Detect which cell encompasses the target text, then output its [X, Y] center coordinate. 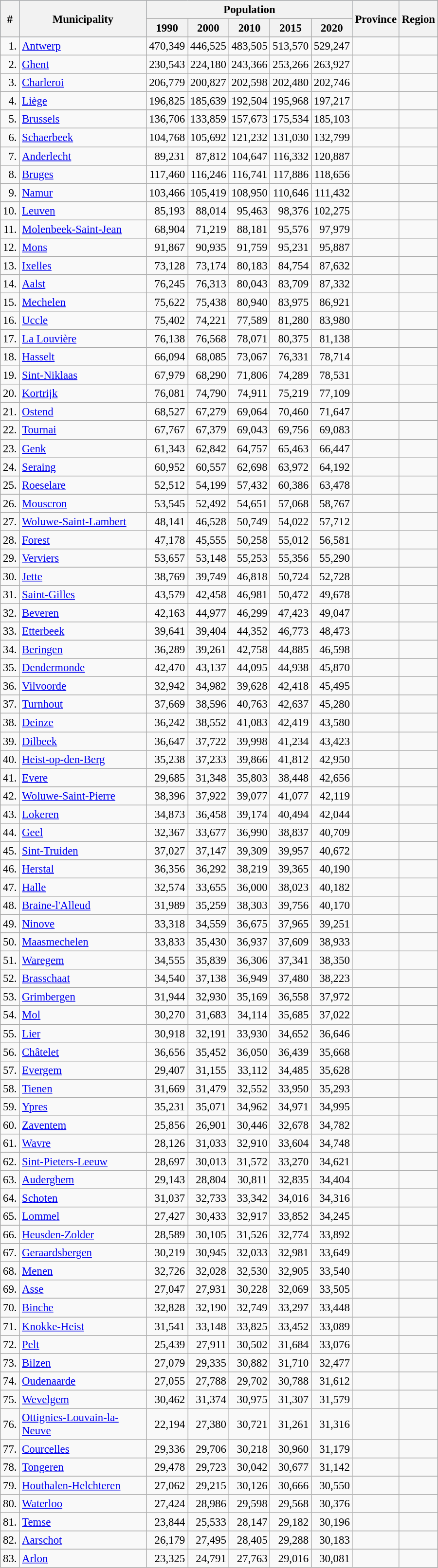
31,307 [291, 1399]
55,253 [249, 558]
Province [376, 18]
39. [10, 741]
64,192 [332, 467]
38. [10, 723]
37. [10, 705]
42,418 [291, 686]
90,935 [208, 248]
20. [10, 393]
69,064 [249, 412]
36,458 [208, 814]
Oudenaarde [83, 1381]
102,275 [332, 211]
Seraing [83, 467]
Courcelles [83, 1449]
Sint-Truiden [83, 851]
29,685 [167, 778]
74. [10, 1381]
39,309 [249, 851]
43,137 [208, 668]
22,194 [167, 1424]
76. [10, 1424]
67. [10, 1253]
Grimbergen [83, 997]
263,927 [332, 65]
34,995 [332, 1107]
39,641 [167, 631]
32,905 [291, 1271]
Asse [83, 1289]
80,183 [249, 266]
116,741 [249, 174]
33,452 [291, 1326]
38,596 [208, 705]
Ypres [83, 1107]
30,446 [249, 1125]
Arlon [83, 1559]
41. [10, 778]
202,746 [332, 83]
31,142 [332, 1467]
Auderghem [83, 1180]
27,047 [167, 1289]
36,949 [249, 979]
33,148 [208, 1326]
67,767 [167, 430]
Dilbeek [83, 741]
Lommel [83, 1216]
34,114 [249, 1016]
77,109 [332, 393]
42,419 [291, 723]
30,918 [167, 1033]
34,540 [167, 979]
38,552 [208, 723]
65,463 [291, 448]
35,071 [208, 1107]
197,217 [332, 101]
58,767 [332, 503]
30,183 [332, 1540]
Geraardsbergen [83, 1253]
80,043 [249, 284]
39,251 [332, 924]
26,901 [208, 1125]
34,316 [332, 1198]
Population [249, 10]
Anderlecht [83, 156]
33,540 [332, 1271]
Knokke-Heist [83, 1326]
33,833 [167, 942]
Evere [83, 778]
Braine-l'Alleud [83, 906]
27. [10, 522]
56,581 [332, 540]
39,998 [249, 741]
44,977 [208, 613]
50,749 [249, 522]
49. [10, 924]
27,055 [167, 1381]
52,492 [208, 503]
33,825 [249, 1326]
54. [10, 1016]
55,356 [291, 558]
42,656 [332, 778]
18. [10, 357]
27,424 [167, 1504]
38,303 [249, 906]
37,147 [208, 851]
47. [10, 887]
32,981 [291, 1253]
50. [10, 942]
25,439 [167, 1344]
89,231 [167, 156]
7. [10, 156]
42,458 [208, 595]
Ostend [83, 412]
60,557 [208, 467]
36,439 [291, 1052]
202,480 [291, 83]
Charleroi [83, 83]
Woluwe-Saint-Lambert [83, 522]
48. [10, 906]
Herstal [83, 869]
57. [10, 1070]
195,968 [291, 101]
36,675 [249, 924]
# [10, 18]
40,672 [332, 851]
60,952 [167, 467]
61,343 [167, 448]
88,014 [208, 211]
38,837 [291, 833]
157,673 [249, 119]
71,806 [249, 375]
32,552 [249, 1088]
Kortrijk [83, 393]
35,238 [167, 759]
68,527 [167, 412]
34. [10, 650]
43. [10, 814]
52. [10, 979]
29,288 [291, 1540]
73. [10, 1363]
21. [10, 412]
17. [10, 339]
38,933 [332, 942]
45,555 [208, 540]
103,466 [167, 193]
50,258 [249, 540]
35,803 [249, 778]
30,376 [332, 1504]
64,757 [249, 448]
68,290 [208, 375]
48,473 [332, 631]
Tournai [83, 430]
31,944 [167, 997]
104,768 [167, 138]
75,402 [167, 321]
Molenbeek-Saint-Jean [83, 229]
63,478 [332, 485]
37,922 [208, 796]
46,981 [249, 595]
31,684 [291, 1344]
30,081 [332, 1559]
25,533 [208, 1522]
95,887 [332, 248]
43,579 [167, 595]
32,191 [208, 1033]
35,293 [332, 1088]
80,375 [291, 339]
29,215 [208, 1485]
27,427 [167, 1216]
37,722 [208, 741]
50,472 [291, 595]
31,683 [208, 1016]
80. [10, 1504]
78. [10, 1467]
Forest [83, 540]
30,228 [249, 1289]
Schaerbeek [83, 138]
40,763 [249, 705]
41,083 [249, 723]
31,374 [208, 1399]
44,095 [249, 668]
98,376 [291, 211]
31,179 [332, 1449]
67,279 [208, 412]
76,331 [291, 357]
54,651 [249, 503]
30,975 [249, 1399]
38,769 [167, 576]
78,714 [332, 357]
110,646 [291, 193]
69,043 [249, 430]
78,071 [249, 339]
32,733 [208, 1198]
116,246 [208, 174]
39,866 [249, 759]
8. [10, 174]
224,180 [208, 65]
Evergem [83, 1070]
28,405 [249, 1540]
42,470 [167, 668]
36,937 [249, 942]
Ottignies-Louvain-la-Neuve [83, 1424]
76,568 [208, 339]
111,432 [332, 193]
32,477 [332, 1363]
31,037 [167, 1198]
81,280 [291, 321]
32,828 [167, 1308]
29,336 [167, 1449]
Bruges [83, 174]
Houthalen-Helchteren [83, 1485]
121,232 [249, 138]
49,047 [332, 613]
79. [10, 1485]
33,655 [208, 887]
2000 [208, 28]
Bilzen [83, 1363]
44. [10, 833]
45,870 [332, 668]
95,576 [291, 229]
39,628 [249, 686]
32,942 [167, 686]
29,182 [291, 1522]
5. [10, 119]
529,247 [332, 46]
118,656 [332, 174]
42,163 [167, 613]
32,726 [167, 1271]
Aalst [83, 284]
36,356 [167, 869]
14. [10, 284]
31,348 [208, 778]
35. [10, 668]
36,242 [167, 723]
32,930 [208, 997]
31,261 [291, 1424]
29,016 [291, 1559]
32,917 [249, 1216]
33,950 [291, 1088]
53. [10, 997]
Heist-op-den-Berg [83, 759]
34,982 [208, 686]
175,534 [291, 119]
185,103 [332, 119]
39,365 [291, 869]
31,316 [332, 1424]
74,221 [208, 321]
41,812 [291, 759]
51. [10, 961]
34,404 [332, 1180]
58. [10, 1088]
30,677 [291, 1467]
50,724 [291, 576]
35,452 [208, 1052]
Sint-Niklaas [83, 375]
Uccle [83, 321]
Municipality [83, 18]
30,433 [208, 1216]
30,126 [249, 1485]
108,950 [249, 193]
40,709 [332, 833]
19. [10, 375]
3. [10, 83]
35,668 [332, 1052]
30,013 [208, 1161]
32,835 [291, 1180]
87,332 [332, 284]
30,270 [167, 1016]
31,526 [249, 1235]
73,128 [167, 266]
31,541 [167, 1326]
105,419 [208, 193]
Pelt [83, 1344]
185,639 [208, 101]
Lokeren [83, 814]
29,598 [249, 1504]
85,193 [167, 211]
30,882 [249, 1363]
253,266 [291, 65]
Brasschaat [83, 979]
32,774 [291, 1235]
40. [10, 759]
34,873 [167, 814]
230,543 [167, 65]
32,069 [291, 1289]
29,335 [208, 1363]
34,555 [167, 961]
70,460 [291, 412]
28,147 [249, 1522]
33,076 [332, 1344]
34,621 [332, 1161]
30,788 [291, 1381]
29,702 [249, 1381]
35,839 [208, 961]
37,609 [291, 942]
38,350 [332, 961]
40,190 [332, 869]
Mouscron [83, 503]
37,138 [208, 979]
55,012 [291, 540]
32. [10, 613]
45,280 [332, 705]
67,379 [208, 430]
13. [10, 266]
34,748 [332, 1143]
69. [10, 1289]
117,886 [291, 174]
66,447 [332, 448]
33,297 [291, 1308]
Aarschot [83, 1540]
41,234 [291, 741]
34,559 [208, 924]
76,313 [208, 284]
34,016 [291, 1198]
44,938 [291, 668]
131,030 [291, 138]
30,218 [249, 1449]
Turnhout [83, 705]
16. [10, 321]
35,430 [208, 942]
Waterloo [83, 1504]
95,231 [291, 248]
Hasselt [83, 357]
60. [10, 1125]
81. [10, 1522]
27,495 [208, 1540]
42,950 [332, 759]
Brussels [83, 119]
31,669 [167, 1088]
34,782 [332, 1125]
69,756 [291, 430]
Vilvoorde [83, 686]
38,219 [249, 869]
84,754 [291, 266]
Ninove [83, 924]
25. [10, 485]
70. [10, 1308]
46,818 [249, 576]
28,589 [167, 1235]
Menen [83, 1271]
33,505 [332, 1289]
54,199 [208, 485]
87,632 [332, 266]
33,270 [291, 1161]
46,528 [208, 522]
483,505 [249, 46]
Antwerp [83, 46]
80,940 [249, 302]
La Louvière [83, 339]
56. [10, 1052]
42,637 [291, 705]
31,572 [249, 1161]
40,182 [332, 887]
62,698 [249, 467]
Mons [83, 248]
31,710 [291, 1363]
32,033 [249, 1253]
33,604 [291, 1143]
Dendermonde [83, 668]
69,083 [332, 430]
87,812 [208, 156]
105,692 [208, 138]
75. [10, 1399]
53,545 [167, 503]
206,779 [167, 83]
64. [10, 1198]
68,085 [208, 357]
31. [10, 595]
34,245 [332, 1216]
Schoten [83, 1198]
104,647 [249, 156]
Waregem [83, 961]
1990 [167, 28]
Ixelles [83, 266]
30,721 [249, 1424]
88,181 [249, 229]
36,292 [208, 869]
43,423 [332, 741]
44,352 [249, 631]
33,112 [249, 1070]
76,245 [167, 284]
470,349 [167, 46]
86,921 [332, 302]
27,763 [249, 1559]
28. [10, 540]
68. [10, 1271]
47,423 [291, 613]
33,342 [249, 1198]
66,094 [167, 357]
74,911 [249, 393]
62. [10, 1161]
22. [10, 430]
63,972 [291, 467]
39,957 [291, 851]
34,652 [291, 1033]
30,105 [208, 1235]
39,174 [249, 814]
32,367 [167, 833]
52,512 [167, 485]
71. [10, 1326]
45,495 [332, 686]
29,706 [208, 1449]
40,170 [332, 906]
Châtelet [83, 1052]
29,478 [167, 1467]
65. [10, 1216]
49,678 [332, 595]
55,290 [332, 558]
36,000 [249, 887]
57,432 [249, 485]
133,859 [208, 119]
32,028 [208, 1271]
Temse [83, 1522]
30,550 [332, 1485]
38,396 [167, 796]
32,574 [167, 887]
29,407 [167, 1070]
55. [10, 1033]
Heusden-Zolder [83, 1235]
Woluwe-Saint-Pierre [83, 796]
24. [10, 467]
76,138 [167, 339]
Mechelen [83, 302]
30,219 [167, 1253]
2. [10, 65]
46. [10, 869]
30,042 [249, 1467]
27,788 [208, 1381]
30,502 [249, 1344]
36,050 [249, 1052]
38,448 [291, 778]
37,027 [167, 851]
35,169 [249, 997]
200,827 [208, 83]
32,190 [208, 1308]
46,299 [249, 613]
30. [10, 576]
29,723 [208, 1467]
23,325 [167, 1559]
77,589 [249, 321]
54,022 [291, 522]
23. [10, 448]
91,759 [249, 248]
Tongeren [83, 1467]
Beveren [83, 613]
39,756 [291, 906]
Wavre [83, 1143]
73,174 [208, 266]
75,622 [167, 302]
27,079 [167, 1363]
243,366 [249, 65]
32,910 [249, 1143]
28,697 [167, 1161]
Wevelgem [83, 1399]
Lier [83, 1033]
73,067 [249, 357]
6. [10, 138]
34,971 [291, 1107]
Zaventem [83, 1125]
2015 [291, 28]
61. [10, 1143]
39,261 [208, 650]
9. [10, 193]
30,666 [291, 1485]
37,669 [167, 705]
42,119 [332, 796]
76,081 [167, 393]
78,531 [332, 375]
31,033 [208, 1143]
Mol [83, 1016]
35,259 [208, 906]
32,749 [249, 1308]
74,289 [291, 375]
26,179 [167, 1540]
Region [419, 18]
Verviers [83, 558]
46,598 [332, 650]
37,233 [208, 759]
83. [10, 1559]
53,657 [167, 558]
95,463 [249, 211]
37,341 [291, 961]
4. [10, 101]
31,579 [332, 1399]
39,404 [208, 631]
31,155 [208, 1070]
33. [10, 631]
Maasmechelen [83, 942]
35,231 [167, 1107]
2020 [332, 28]
60,386 [291, 485]
34,485 [291, 1070]
25,856 [167, 1125]
11. [10, 229]
45. [10, 851]
83,709 [291, 284]
10. [10, 211]
Jette [83, 576]
27,062 [167, 1485]
71,647 [332, 412]
72. [10, 1344]
47,178 [167, 540]
136,706 [167, 119]
36,558 [291, 997]
30,811 [249, 1180]
23,844 [167, 1522]
39,749 [208, 576]
192,504 [249, 101]
42,758 [249, 650]
71,219 [208, 229]
62,842 [208, 448]
52,728 [332, 576]
33,852 [291, 1216]
Saint-Gilles [83, 595]
36. [10, 686]
24,791 [208, 1559]
82. [10, 1540]
36,656 [167, 1052]
63. [10, 1180]
36,647 [167, 741]
41,077 [291, 796]
30,196 [332, 1522]
Halle [83, 887]
37,480 [291, 979]
38,023 [291, 887]
Genk [83, 448]
42,044 [332, 814]
66. [10, 1235]
37,022 [332, 1016]
132,799 [332, 138]
48,141 [167, 522]
120,887 [332, 156]
75,219 [291, 393]
59. [10, 1107]
Namur [83, 193]
1. [10, 46]
75,438 [208, 302]
28,126 [167, 1143]
53,148 [208, 558]
44,885 [291, 650]
Leuven [83, 211]
34,962 [249, 1107]
33,089 [332, 1326]
33,448 [332, 1308]
Deinze [83, 723]
513,570 [291, 46]
446,525 [208, 46]
Liège [83, 101]
Geel [83, 833]
67,979 [167, 375]
36,306 [249, 961]
116,332 [291, 156]
Binche [83, 1308]
202,598 [249, 83]
36,990 [249, 833]
37,965 [291, 924]
Ghent [83, 65]
33,677 [208, 833]
33,318 [167, 924]
27,380 [208, 1424]
39,077 [249, 796]
77. [10, 1449]
68,904 [167, 229]
Tienen [83, 1088]
31,479 [208, 1088]
117,460 [167, 174]
97,979 [332, 229]
35,685 [291, 1016]
31,612 [332, 1381]
40,494 [291, 814]
30,960 [291, 1449]
15. [10, 302]
35,628 [332, 1070]
46,773 [291, 631]
Roeselare [83, 485]
42. [10, 796]
36,289 [167, 650]
29. [10, 558]
31,989 [167, 906]
83,975 [291, 302]
32,530 [249, 1271]
36,646 [332, 1033]
43,580 [332, 723]
30,462 [167, 1399]
12. [10, 248]
81,138 [332, 339]
33,892 [332, 1235]
30,945 [208, 1253]
27,911 [208, 1344]
74,790 [208, 393]
Etterbeek [83, 631]
29,568 [291, 1504]
27,931 [208, 1289]
38,223 [332, 979]
26. [10, 503]
Sint-Pieters-Leeuw [83, 1161]
2010 [249, 28]
29,143 [167, 1180]
33,649 [332, 1253]
196,825 [167, 101]
33,930 [249, 1033]
83,980 [332, 321]
57,068 [291, 503]
91,867 [167, 248]
28,804 [208, 1180]
32,678 [291, 1125]
37,972 [332, 997]
57,712 [332, 522]
Beringen [83, 650]
28,986 [208, 1504]
